Determine the [X, Y] coordinate at the center of the cell enclosing the given text.  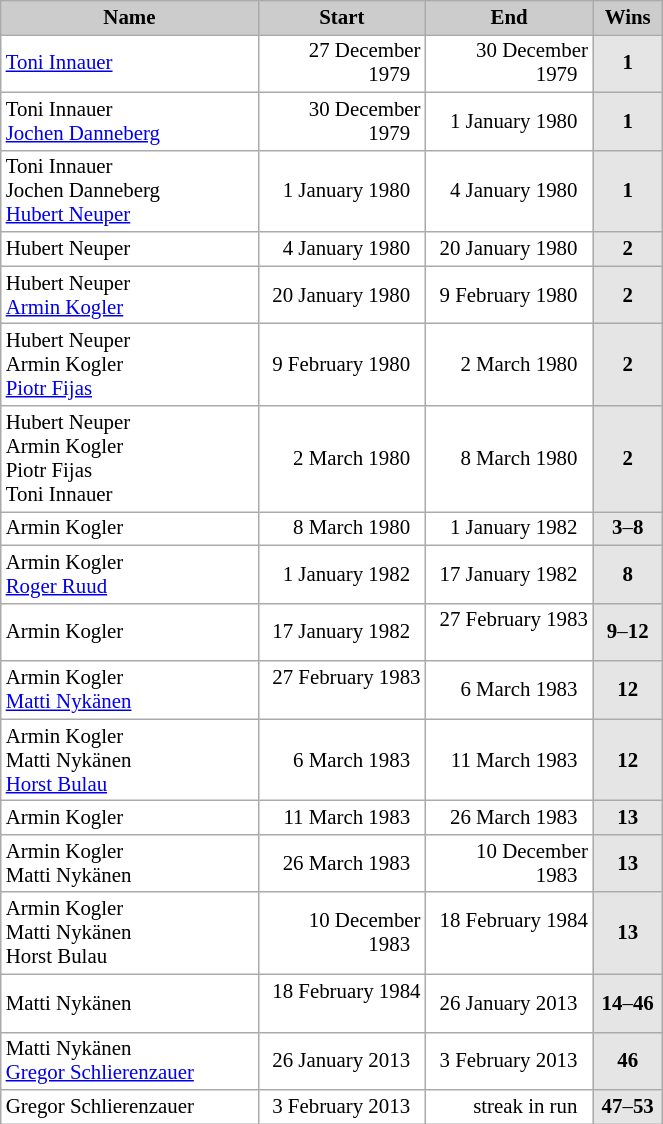
Matti Nykänen [130, 1003]
46 [628, 1061]
47–53 [628, 1107]
Start [342, 18]
Matti Nykänen Gregor Schlierenzauer [130, 1061]
9–12 [628, 632]
3–8 [628, 528]
14–46 [628, 1003]
Toni Innauer Jochen Danneberg [130, 121]
Hubert Neuper Armin Kogler Piotr Fijas Toni Innauer [130, 459]
27 December 1979 [342, 63]
Armin Kogler Roger Ruud [130, 574]
Toni Innauer Jochen Danneberg Hubert Neuper [130, 191]
Hubert Neuper Armin Kogler [130, 295]
8 [628, 574]
Gregor Schlierenzauer [130, 1107]
Hubert Neuper Armin Kogler Piotr Fijas [130, 365]
Hubert Neuper [130, 249]
Toni Innauer [130, 63]
Name [130, 18]
Wins [628, 18]
streak in run [508, 1107]
End [508, 18]
